Find where the given text appears and provide that cell's center as (X, Y) coordinate. 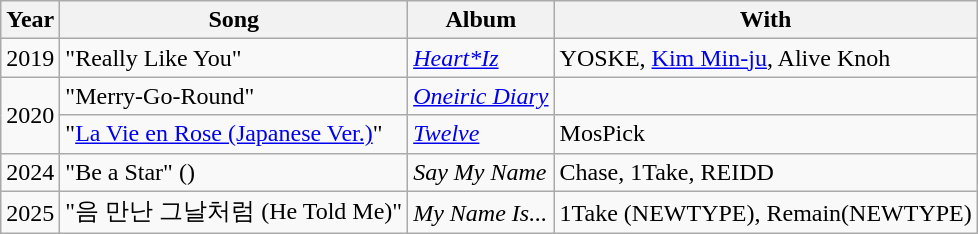
Say My Name (481, 172)
MosPick (766, 134)
With (766, 20)
Twelve (481, 134)
"Be a Star" () (234, 172)
2019 (30, 58)
Oneiric Diary (481, 96)
2025 (30, 212)
Album (481, 20)
1Take (NEWTYPE), Remain(NEWTYPE) (766, 212)
YOSKE, Kim Min-ju, Alive Knoh (766, 58)
2024 (30, 172)
2020 (30, 115)
"Really Like You" (234, 58)
"La Vie en Rose (Japanese Ver.)" (234, 134)
"Merry-Go-Round" (234, 96)
"음 만난 그날처럼 (He Told Me)" (234, 212)
Song (234, 20)
Year (30, 20)
Heart*Iz (481, 58)
My Name Is... (481, 212)
Chase, 1Take, REIDD (766, 172)
